Pinpoint the cell where the given text exists, returning its (x, y) midpoint coordinate. 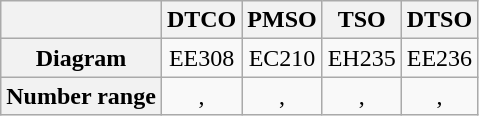
Number range (82, 96)
DTCO (201, 20)
TSO (362, 20)
Diagram (82, 58)
DTSO (439, 20)
EE236 (439, 58)
EH235 (362, 58)
EC210 (282, 58)
EE308 (201, 58)
PMSO (282, 20)
